Determine the (X, Y) coordinate at the center of the cell enclosing the given text.  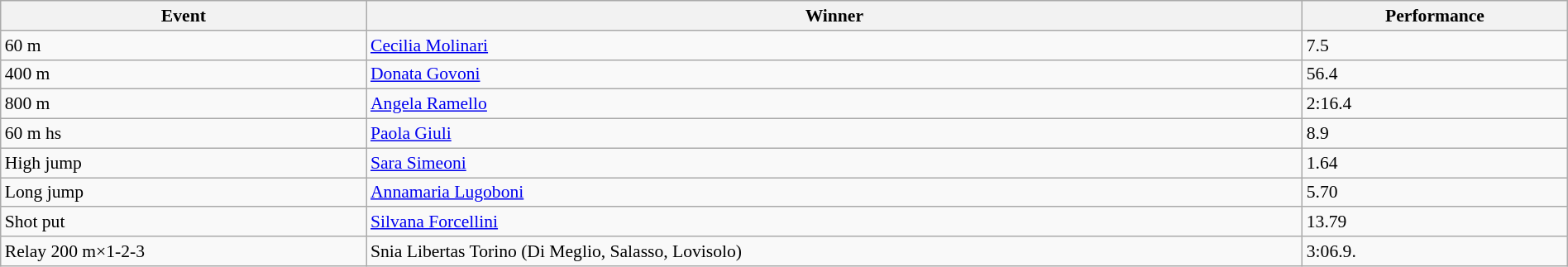
Sara Simeoni (834, 163)
Long jump (184, 193)
3:06.9. (1435, 251)
Winner (834, 16)
1.64 (1435, 163)
Silvana Forcellini (834, 222)
8.9 (1435, 134)
High jump (184, 163)
Paola Giuli (834, 134)
7.5 (1435, 45)
5.70 (1435, 193)
Annamaria Lugoboni (834, 193)
Snia Libertas Torino (Di Meglio, Salasso, Lovisolo) (834, 251)
Performance (1435, 16)
Event (184, 16)
400 m (184, 74)
800 m (184, 104)
56.4 (1435, 74)
Shot put (184, 222)
Angela Ramello (834, 104)
60 m (184, 45)
Cecilia Molinari (834, 45)
60 m hs (184, 134)
13.79 (1435, 222)
2:16.4 (1435, 104)
Donata Govoni (834, 74)
Relay 200 m×1-2-3 (184, 251)
